Capture the cell that displays the provided text and extract its (X, Y) central coordinate. 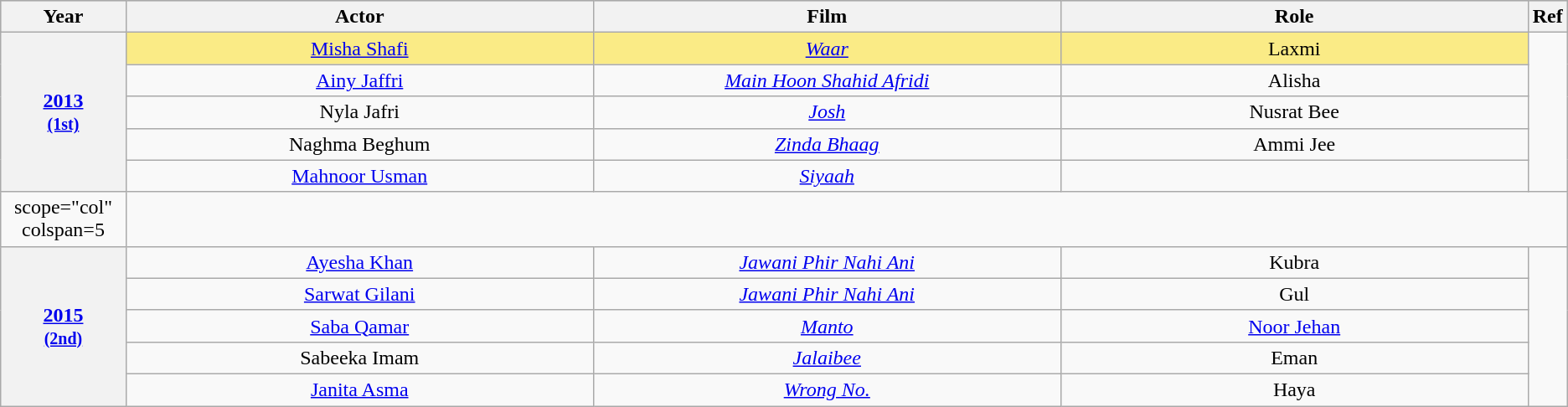
Saba Qamar (359, 326)
Eman (1294, 358)
Sarwat Gilani (359, 294)
Janita Asma (359, 389)
Sabeeka Imam (359, 358)
Nyla Jafri (359, 112)
2013(1st) (64, 112)
Kubra (1294, 262)
Alisha (1294, 80)
Siyaah (827, 176)
Film (827, 17)
Gul (1294, 294)
Josh (827, 112)
Ref (1548, 17)
Manto (827, 326)
Wrong No. (827, 389)
Misha Shafi (359, 49)
Laxmi (1294, 49)
Jalaibee (827, 358)
Actor (359, 17)
Ammi Jee (1294, 144)
Year (64, 17)
Nusrat Bee (1294, 112)
2015(2nd) (64, 326)
Main Hoon Shahid Afridi (827, 80)
Mahnoor Usman (359, 176)
Haya (1294, 389)
Zinda Bhaag (827, 144)
Ayesha Khan (359, 262)
Noor Jehan (1294, 326)
Role (1294, 17)
Waar (827, 49)
Ainy Jaffri (359, 80)
Naghma Beghum (359, 144)
scope="col" colspan=5 (64, 219)
